Search for the cell housing the specified text and yield its [x, y] center coordinate. 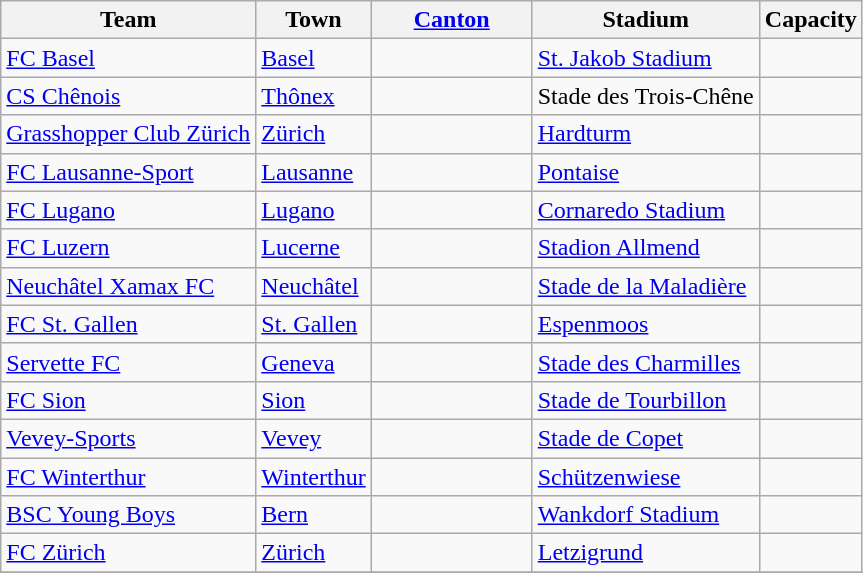
Lausanne [314, 172]
Winterthur [314, 477]
Thônex [314, 96]
Espenmoos [646, 324]
FC Zürich [128, 553]
Letzigrund [646, 553]
Sion [314, 400]
Stade des Trois-Chêne [646, 96]
FC St. Gallen [128, 324]
Pontaise [646, 172]
Neuchâtel [314, 286]
CS Chênois [128, 96]
FC Lugano [128, 210]
Stade de Tourbillon [646, 400]
Cornaredo Stadium [646, 210]
Canton [452, 20]
Neuchâtel Xamax FC [128, 286]
Servette FC [128, 362]
Hardturm [646, 134]
Team [128, 20]
Stade de Copet [646, 438]
Stadium [646, 20]
Basel [314, 58]
Grasshopper Club Zürich [128, 134]
Vevey [314, 438]
Bern [314, 515]
Geneva [314, 362]
FC Luzern [128, 248]
FC Sion [128, 400]
Capacity [810, 20]
FC Lausanne-Sport [128, 172]
Lugano [314, 210]
St. Jakob Stadium [646, 58]
Schützenwiese [646, 477]
FC Basel [128, 58]
Stade de la Maladière [646, 286]
Stadion Allmend [646, 248]
Town [314, 20]
St. Gallen [314, 324]
Stade des Charmilles [646, 362]
Lucerne [314, 248]
Wankdorf Stadium [646, 515]
FC Winterthur [128, 477]
Vevey-Sports [128, 438]
BSC Young Boys [128, 515]
